Identify which cell holds the provided text, then report its (x, y) central coordinate. 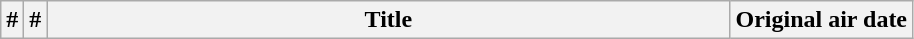
Original air date (822, 20)
Title (388, 20)
